Output the (X, Y) coordinate of the center of the cell containing the given text.  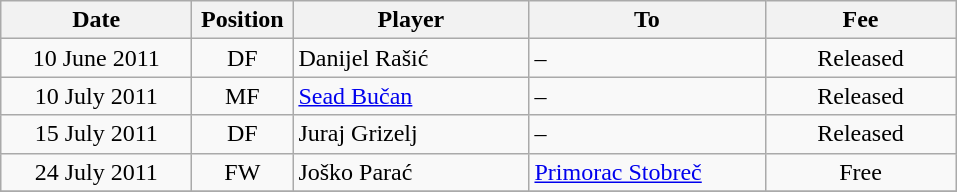
Free (860, 172)
15 July 2011 (96, 134)
Date (96, 20)
Position (242, 20)
10 June 2011 (96, 58)
Primorac Stobreč (647, 172)
MF (242, 96)
Sead Bučan (411, 96)
Joško Parać (411, 172)
Juraj Grizelj (411, 134)
24 July 2011 (96, 172)
Fee (860, 20)
To (647, 20)
FW (242, 172)
Player (411, 20)
10 July 2011 (96, 96)
Danijel Rašić (411, 58)
